Scan for the cell matching the given text and deliver its [x, y] coordinate at center. 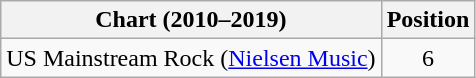
Position [428, 20]
US Mainstream Rock (Nielsen Music) [191, 58]
Chart (2010–2019) [191, 20]
6 [428, 58]
